Search for the cell housing the specified text and yield its (X, Y) center coordinate. 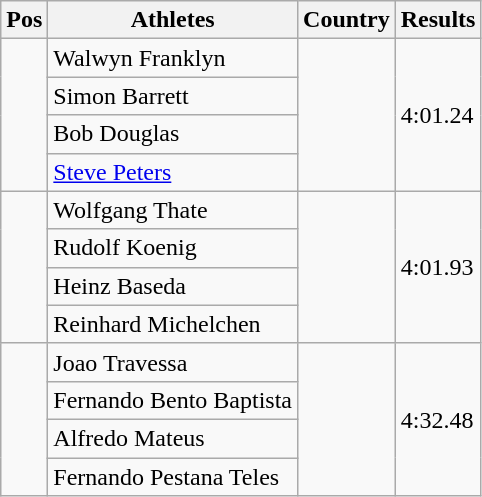
Joao Travessa (173, 362)
Fernando Pestana Teles (173, 477)
Country (347, 20)
Walwyn Franklyn (173, 58)
4:01.93 (438, 267)
Pos (24, 20)
Heinz Baseda (173, 286)
Results (438, 20)
Wolfgang Thate (173, 210)
4:01.24 (438, 115)
Steve Peters (173, 172)
4:32.48 (438, 419)
Alfredo Mateus (173, 438)
Simon Barrett (173, 96)
Reinhard Michelchen (173, 324)
Rudolf Koenig (173, 248)
Fernando Bento Baptista (173, 400)
Bob Douglas (173, 134)
Athletes (173, 20)
